From the cell containing the given text, extract its center point as [X, Y] coordinate. 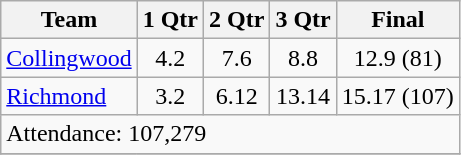
4.2 [170, 58]
12.9 (81) [398, 58]
6.12 [237, 96]
Final [398, 20]
Team [69, 20]
8.8 [303, 58]
1 Qtr [170, 20]
7.6 [237, 58]
13.14 [303, 96]
Richmond [69, 96]
3 Qtr [303, 20]
3.2 [170, 96]
15.17 (107) [398, 96]
Attendance: 107,279 [230, 134]
2 Qtr [237, 20]
Collingwood [69, 58]
